Detect which cell encompasses the target text, then output its (x, y) center coordinate. 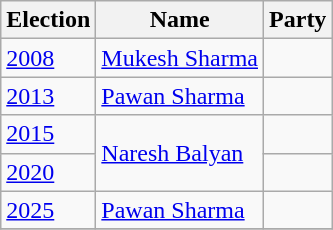
Party (298, 20)
2013 (48, 96)
Name (180, 20)
2025 (48, 210)
Naresh Balyan (180, 153)
Election (48, 20)
2015 (48, 134)
2008 (48, 58)
Mukesh Sharma (180, 58)
2020 (48, 172)
